Detect which cell encompasses the target text, then output its [x, y] center coordinate. 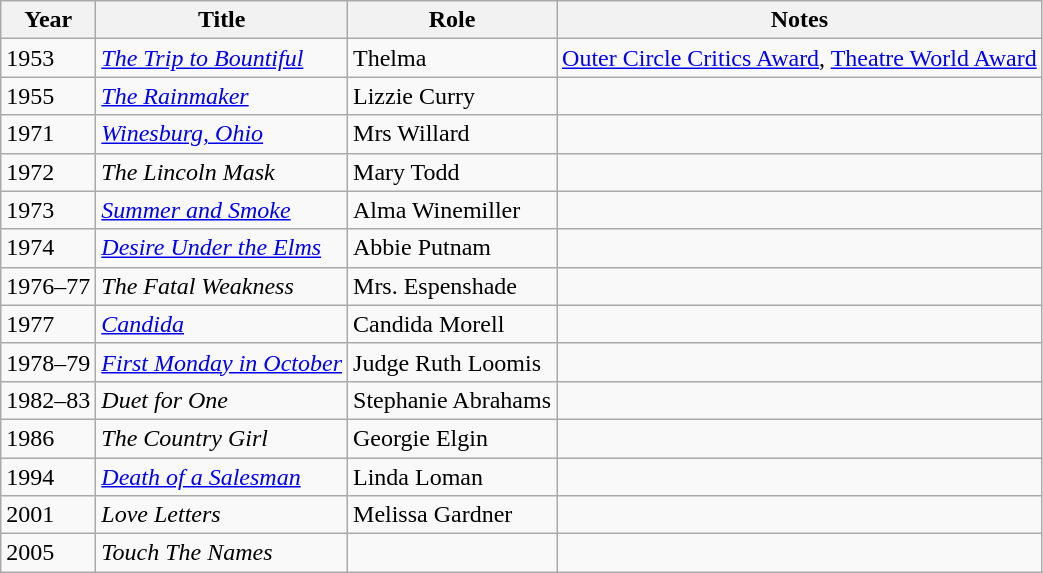
Year [48, 20]
1982–83 [48, 400]
Thelma [452, 58]
1974 [48, 248]
Mary Todd [452, 172]
1971 [48, 134]
Desire Under the Elms [222, 248]
Title [222, 20]
Mrs. Espenshade [452, 286]
The Rainmaker [222, 96]
2001 [48, 515]
Touch The Names [222, 553]
Winesburg, Ohio [222, 134]
First Monday in October [222, 362]
The Country Girl [222, 438]
Georgie Elgin [452, 438]
Mrs Willard [452, 134]
Outer Circle Critics Award, Theatre World Award [800, 58]
The Lincoln Mask [222, 172]
Role [452, 20]
Stephanie Abrahams [452, 400]
1953 [48, 58]
Lizzie Curry [452, 96]
Love Letters [222, 515]
Notes [800, 20]
Alma Winemiller [452, 210]
Linda Loman [452, 477]
1973 [48, 210]
Duet for One [222, 400]
1978–79 [48, 362]
1994 [48, 477]
1955 [48, 96]
The Trip to Bountiful [222, 58]
2005 [48, 553]
Candida Morell [452, 324]
Summer and Smoke [222, 210]
Candida [222, 324]
1976–77 [48, 286]
1977 [48, 324]
Abbie Putnam [452, 248]
Death of a Salesman [222, 477]
Judge Ruth Loomis [452, 362]
The Fatal Weakness [222, 286]
Melissa Gardner [452, 515]
1972 [48, 172]
1986 [48, 438]
